Identify which cell holds the provided text, then report its [x, y] central coordinate. 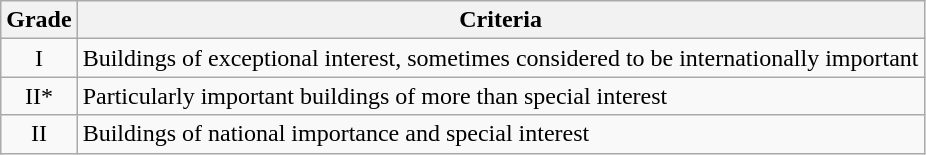
Buildings of exceptional interest, sometimes considered to be internationally important [500, 58]
Criteria [500, 20]
I [39, 58]
II* [39, 96]
Grade [39, 20]
Particularly important buildings of more than special interest [500, 96]
II [39, 134]
Buildings of national importance and special interest [500, 134]
